Return the [X, Y] coordinate for the center point of the cell that contains the specified text.  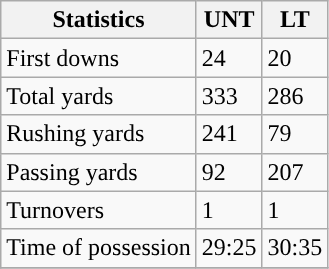
Time of possession [99, 248]
Statistics [99, 20]
First downs [99, 58]
79 [295, 134]
20 [295, 58]
333 [229, 96]
29:25 [229, 248]
LT [295, 20]
Total yards [99, 96]
UNT [229, 20]
30:35 [295, 248]
Turnovers [99, 210]
24 [229, 58]
92 [229, 172]
286 [295, 96]
207 [295, 172]
Rushing yards [99, 134]
Passing yards [99, 172]
241 [229, 134]
